Identify which cell holds the provided text, then report its [x, y] central coordinate. 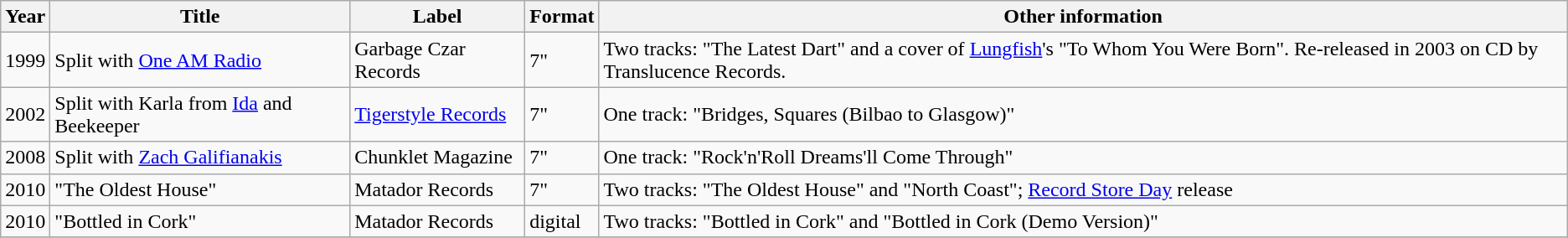
Year [25, 17]
Format [562, 17]
"The Oldest House" [200, 189]
Other information [1083, 17]
Two tracks: "The Latest Dart" and a cover of Lungfish's "To Whom You Were Born". Re-released in 2003 on CD by Translucence Records. [1083, 60]
2008 [25, 158]
"Bottled in Cork" [200, 221]
Label [437, 17]
Split with Karla from Ida and Beekeeper [200, 114]
Split with Zach Galifianakis [200, 158]
One track: "Rock'n'Roll Dreams'll Come Through" [1083, 158]
One track: "Bridges, Squares (Bilbao to Glasgow)" [1083, 114]
Tigerstyle Records [437, 114]
Garbage Czar Records [437, 60]
Split with One AM Radio [200, 60]
Two tracks: "The Oldest House" and "North Coast"; Record Store Day release [1083, 189]
1999 [25, 60]
digital [562, 221]
Title [200, 17]
Two tracks: "Bottled in Cork" and "Bottled in Cork (Demo Version)" [1083, 221]
2002 [25, 114]
Chunklet Magazine [437, 158]
